Find where the given text appears and provide that cell's center as (X, Y) coordinate. 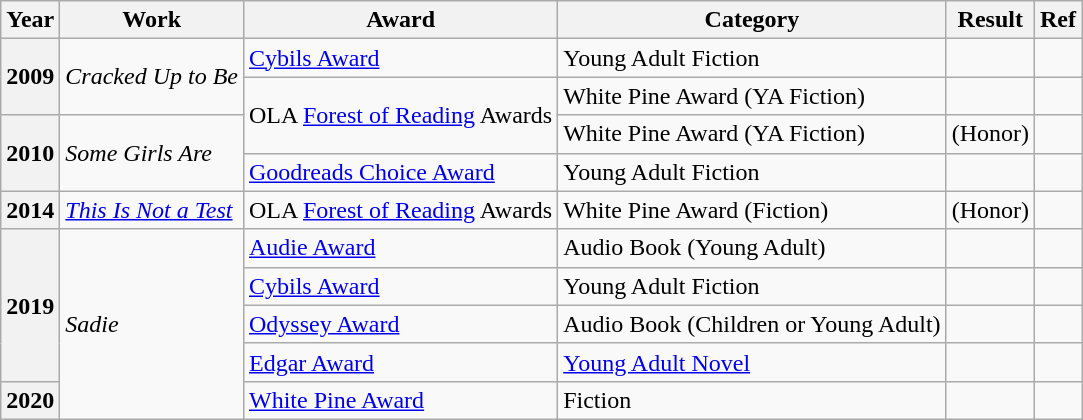
Audio Book (Children or Young Adult) (752, 324)
Ref (1058, 20)
Audie Award (400, 248)
2019 (30, 305)
Award (400, 20)
Result (990, 20)
Young Adult Novel (752, 362)
Odyssey Award (400, 324)
White Pine Award (400, 400)
2009 (30, 77)
Fiction (752, 400)
2010 (30, 153)
Edgar Award (400, 362)
White Pine Award (Fiction) (752, 210)
Work (152, 20)
Sadie (152, 324)
Cracked Up to Be (152, 77)
Some Girls Are (152, 153)
2014 (30, 210)
Audio Book (Young Adult) (752, 248)
This Is Not a Test (152, 210)
Category (752, 20)
Year (30, 20)
Goodreads Choice Award (400, 172)
2020 (30, 400)
